Return (X, Y) of the center of cell containing provided text 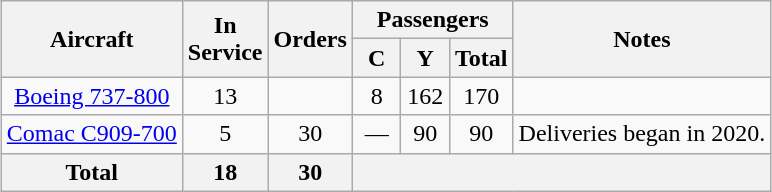
Orders (310, 39)
Boeing 737-800 (92, 96)
In Service (225, 39)
Passengers (432, 20)
Deliveries began in 2020. (642, 134)
— (376, 134)
C (376, 58)
13 (225, 96)
8 (376, 96)
162 (426, 96)
Y (426, 58)
Comac C909-700 (92, 134)
18 (225, 172)
170 (482, 96)
Aircraft (92, 39)
5 (225, 134)
Notes (642, 39)
